Provide the (x, y) coordinate of the cell's center where the given text is located.  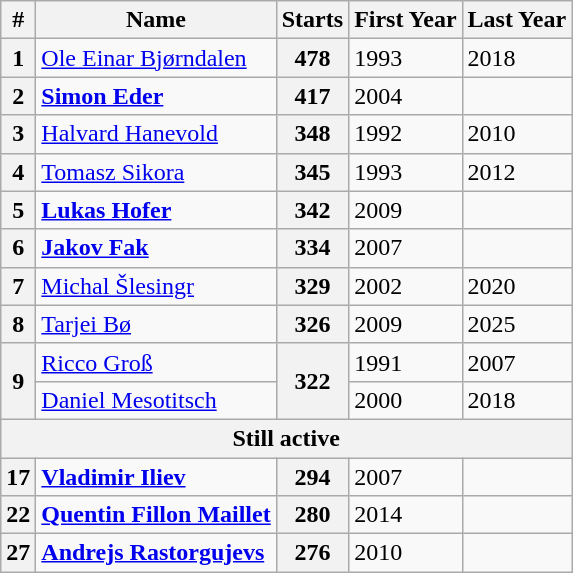
Lukas Hofer (156, 210)
Daniel Mesotitsch (156, 400)
276 (312, 553)
1991 (406, 362)
417 (312, 96)
2000 (406, 400)
Name (156, 20)
# (18, 20)
3 (18, 134)
345 (312, 172)
First Year (406, 20)
348 (312, 134)
27 (18, 553)
2 (18, 96)
6 (18, 248)
17 (18, 477)
Still active (286, 438)
Starts (312, 20)
Vladimir Iliev (156, 477)
Michal Šlesingr (156, 286)
Jakov Fak (156, 248)
2025 (517, 324)
Quentin Fillon Maillet (156, 515)
7 (18, 286)
2004 (406, 96)
2020 (517, 286)
4 (18, 172)
2014 (406, 515)
1992 (406, 134)
Halvard Hanevold (156, 134)
326 (312, 324)
1 (18, 58)
342 (312, 210)
334 (312, 248)
322 (312, 381)
478 (312, 58)
2002 (406, 286)
8 (18, 324)
294 (312, 477)
9 (18, 381)
Ole Einar Bjørndalen (156, 58)
Andrejs Rastorgujevs (156, 553)
Simon Eder (156, 96)
5 (18, 210)
Tarjei Bø (156, 324)
280 (312, 515)
2012 (517, 172)
22 (18, 515)
Last Year (517, 20)
Ricco Groß (156, 362)
329 (312, 286)
Tomasz Sikora (156, 172)
